Find where the given text appears and provide that cell's center as [X, Y] coordinate. 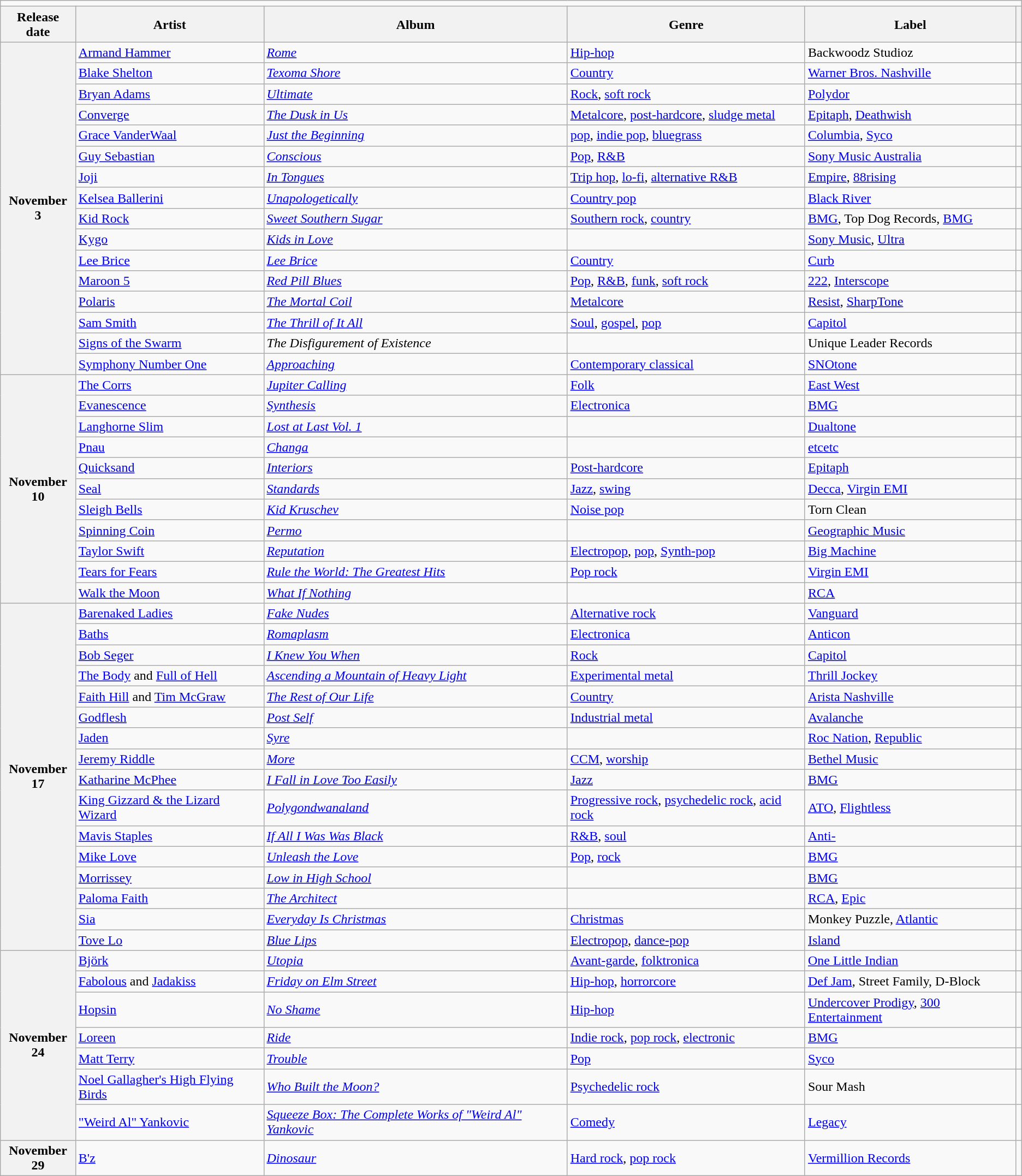
Bethel Music [910, 759]
Armand Hammer [169, 52]
Grace VanderWaal [169, 135]
Comedy [686, 1122]
No Shame [415, 1010]
Who Built the Moon? [415, 1086]
Morrissey [169, 877]
November3 [38, 209]
The Body and Full of Hell [169, 676]
Björk [169, 961]
The Thrill of It All [415, 323]
Pop, rock [686, 857]
Curb [910, 260]
Hip-hop, horrorcore [686, 982]
Post Self [415, 717]
Sony Music, Ultra [910, 239]
Rome [415, 52]
Pop rock [686, 572]
Psychedelic rock [686, 1086]
Bob Seger [169, 655]
Roc Nation, Republic [910, 738]
R&B, soul [686, 836]
Bryan Adams [169, 94]
Columbia, Syco [910, 135]
November24 [38, 1045]
November17 [38, 777]
Utopia [415, 961]
Avant-garde, folktronica [686, 961]
Faith Hill and Tim McGraw [169, 697]
ATO, Flightless [910, 808]
Unapologetically [415, 198]
Jazz [686, 780]
Guy Sebastian [169, 156]
Legacy [910, 1122]
Arista Nashville [910, 697]
I Fall in Love Too Easily [415, 780]
Quicksand [169, 468]
Ride [415, 1038]
Monkey Puzzle, Atlantic [910, 919]
Christmas [686, 919]
Experimental metal [686, 676]
Sia [169, 919]
In Tongues [415, 177]
The Disfigurement of Existence [415, 343]
Ultimate [415, 94]
Album [415, 24]
Jeremy Riddle [169, 759]
Artist [169, 24]
Trouble [415, 1059]
Rock [686, 655]
Symphony Number One [169, 364]
Blue Lips [415, 940]
Vanguard [910, 614]
"Weird Al" Yankovic [169, 1122]
Hopsin [169, 1010]
SNOtone [910, 364]
Undercover Prodigy, 300 Entertainment [910, 1010]
222, Interscope [910, 281]
Kid Kruschev [415, 509]
Spinning Coin [169, 530]
What If Nothing [415, 592]
Jupiter Calling [415, 385]
Polaris [169, 302]
CCM, worship [686, 759]
Godflesh [169, 717]
Converge [169, 115]
Release date [38, 24]
Vermillion Records [910, 1157]
Contemporary classical [686, 364]
Texoma Shore [415, 73]
Soul, gospel, pop [686, 323]
Syre [415, 738]
Synthesis [415, 406]
Blake Shelton [169, 73]
Electropop, pop, Synth-pop [686, 551]
Jazz, swing [686, 489]
Fake Nudes [415, 614]
Big Machine [910, 551]
Sony Music Australia [910, 156]
One Little Indian [910, 961]
Paloma Faith [169, 898]
Unique Leader Records [910, 343]
Thrill Jockey [910, 676]
Epitaph [910, 468]
East West [910, 385]
Post-hardcore [686, 468]
Squeeze Box: The Complete Works of "Weird Al" Yankovic [415, 1122]
The Rest of Our Life [415, 697]
Loreen [169, 1038]
Signs of the Swarm [169, 343]
Folk [686, 385]
Industrial metal [686, 717]
Barenaked Ladies [169, 614]
Backwoodz Studioz [910, 52]
Island [910, 940]
Unleash the Love [415, 857]
pop, indie pop, bluegrass [686, 135]
Sleigh Bells [169, 509]
Sweet Southern Sugar [415, 218]
Katharine McPhee [169, 780]
Evanescence [169, 406]
The Corrs [169, 385]
Indie rock, pop rock, electronic [686, 1038]
Maroon 5 [169, 281]
Epitaph, Deathwish [910, 115]
The Architect [415, 898]
Kelsea Ballerini [169, 198]
More [415, 759]
BMG, Top Dog Records, BMG [910, 218]
Baths [169, 634]
Just the Beginning [415, 135]
Matt Terry [169, 1059]
Kygo [169, 239]
Friday on Elm Street [415, 982]
Standards [415, 489]
Mike Love [169, 857]
Jaden [169, 738]
Empire, 88rising [910, 177]
Genre [686, 24]
Def Jam, Street Family, D-Block [910, 982]
Kids in Love [415, 239]
Electropop, dance-pop [686, 940]
Rock, soft rock [686, 94]
Decca, Virgin EMI [910, 489]
etcetc [910, 447]
Changa [415, 447]
Anticon [910, 634]
Pop, R&B [686, 156]
Red Pill Blues [415, 281]
Metalcore, post-hardcore, sludge metal [686, 115]
RCA [910, 592]
I Knew You When [415, 655]
Geographic Music [910, 530]
Resist, SharpTone [910, 302]
If All I Was Was Black [415, 836]
Pnau [169, 447]
Progressive rock, psychedelic rock, acid rock [686, 808]
Avalanche [910, 717]
Approaching [415, 364]
Everyday Is Christmas [415, 919]
Tears for Fears [169, 572]
Romaplasm [415, 634]
Virgin EMI [910, 572]
The Mortal Coil [415, 302]
Southern rock, country [686, 218]
Polydor [910, 94]
Interiors [415, 468]
Polygondwanaland [415, 808]
Metalcore [686, 302]
Mavis Staples [169, 836]
Rule the World: The Greatest Hits [415, 572]
November29 [38, 1157]
Ascending a Mountain of Heavy Light [415, 676]
November10 [38, 489]
Tove Lo [169, 940]
Sam Smith [169, 323]
Noise pop [686, 509]
Joji [169, 177]
Label [910, 24]
Seal [169, 489]
RCA, Epic [910, 898]
Anti- [910, 836]
Fabolous and Jadakiss [169, 982]
Permo [415, 530]
Dualtone [910, 426]
Dinosaur [415, 1157]
Torn Clean [910, 509]
Hard rock, pop rock [686, 1157]
Lost at Last Vol. 1 [415, 426]
The Dusk in Us [415, 115]
Noel Gallagher's High Flying Birds [169, 1086]
B'z [169, 1157]
Pop [686, 1059]
Black River [910, 198]
Taylor Swift [169, 551]
Reputation [415, 551]
Low in High School [415, 877]
King Gizzard & the Lizard Wizard [169, 808]
Walk the Moon [169, 592]
Syco [910, 1059]
Sour Mash [910, 1086]
Alternative rock [686, 614]
Conscious [415, 156]
Country pop [686, 198]
Langhorne Slim [169, 426]
Pop, R&B, funk, soft rock [686, 281]
Warner Bros. Nashville [910, 73]
Kid Rock [169, 218]
Trip hop, lo-fi, alternative R&B [686, 177]
